Identify which cell holds the provided text, then report its [x, y] central coordinate. 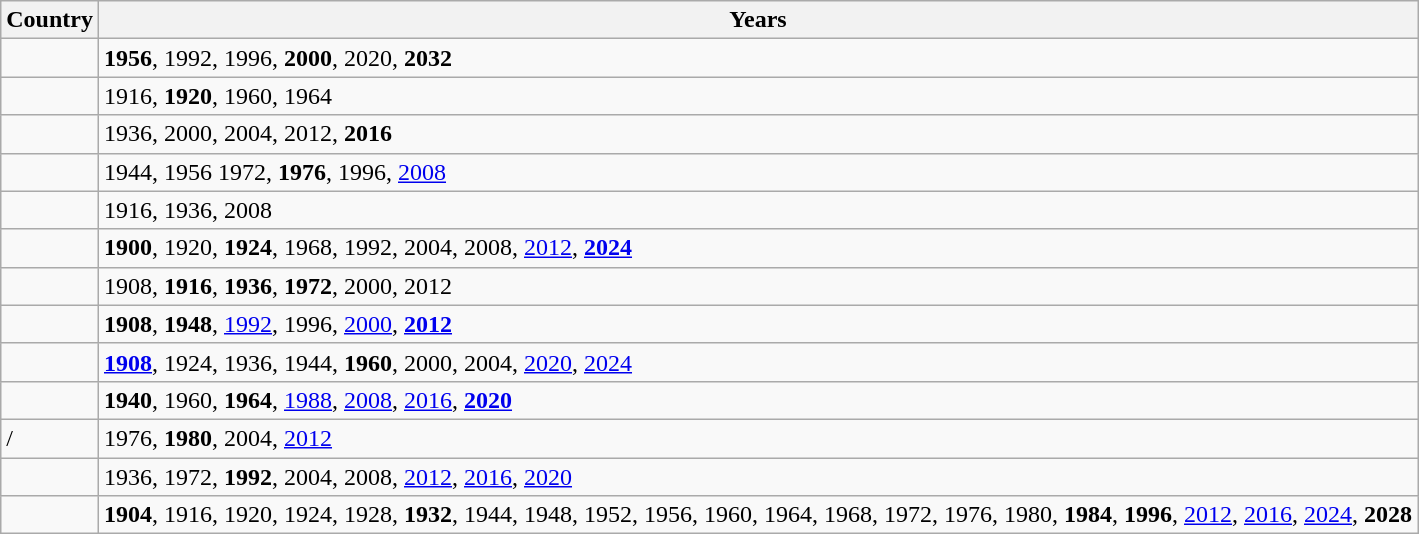
1900, 1920, 1924, 1968, 1992, 2004, 2008, 2012, 2024 [758, 248]
1904, 1916, 1920, 1924, 1928, 1932, 1944, 1948, 1952, 1956, 1960, 1964, 1968, 1972, 1976, 1980, 1984, 1996, 2012, 2016, 2024, 2028 [758, 515]
1936, 1972, 1992, 2004, 2008, 2012, 2016, 2020 [758, 477]
1908, 1948, 1992, 1996, 2000, 2012 [758, 324]
1940, 1960, 1964, 1988, 2008, 2016, 2020 [758, 400]
1944, 1956 1972, 1976, 1996, 2008 [758, 172]
/ [50, 438]
Country [50, 20]
1908, 1924, 1936, 1944, 1960, 2000, 2004, 2020, 2024 [758, 362]
Years [758, 20]
1956, 1992, 1996, 2000, 2020, 2032 [758, 58]
1908, 1916, 1936, 1972, 2000, 2012 [758, 286]
1936, 2000, 2004, 2012, 2016 [758, 134]
1916, 1920, 1960, 1964 [758, 96]
1976, 1980, 2004, 2012 [758, 438]
1916, 1936, 2008 [758, 210]
